Extract the [x, y] coordinate from the center of the cell holding the provided text.  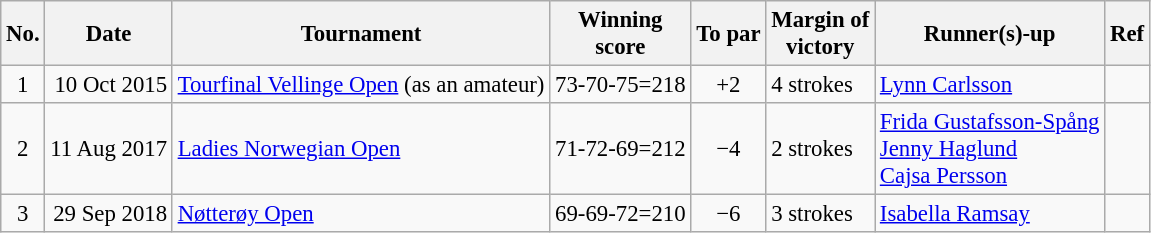
29 Sep 2018 [108, 214]
Isabella Ramsay [990, 214]
Nøtterøy Open [360, 214]
2 [23, 149]
−4 [728, 149]
−6 [728, 214]
Frida Gustafsson-Spång Jenny Haglund Cajsa Persson [990, 149]
4 strokes [820, 85]
3 [23, 214]
Tourfinal Vellinge Open (as an amateur) [360, 85]
10 Oct 2015 [108, 85]
To par [728, 34]
Date [108, 34]
Lynn Carlsson [990, 85]
+2 [728, 85]
2 strokes [820, 149]
Margin ofvictory [820, 34]
Tournament [360, 34]
Winningscore [620, 34]
Runner(s)-up [990, 34]
1 [23, 85]
No. [23, 34]
Ref [1128, 34]
69-69-72=210 [620, 214]
3 strokes [820, 214]
Ladies Norwegian Open [360, 149]
73-70-75=218 [620, 85]
71-72-69=212 [620, 149]
11 Aug 2017 [108, 149]
